Locate the cell with the specified text and output its (X, Y) center coordinate. 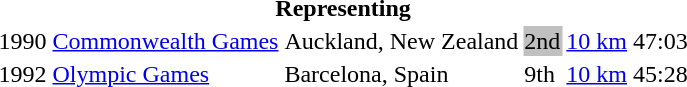
Commonwealth Games (166, 41)
10 km (597, 41)
Auckland, New Zealand (402, 41)
2nd (542, 41)
